Return the (x, y) coordinate for the center point of the cell that contains the specified text.  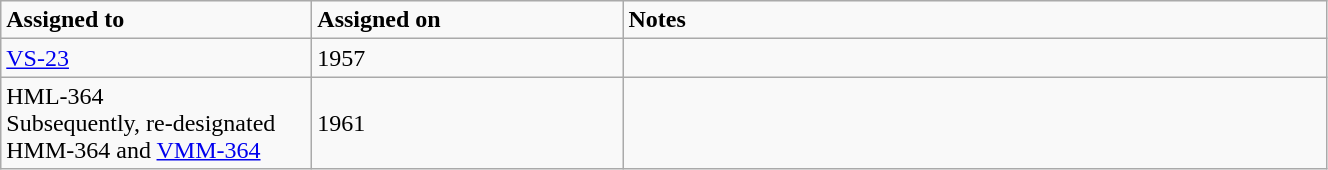
HML-364Subsequently, re-designated HMM-364 and VMM-364 (156, 123)
Notes (975, 20)
Assigned to (156, 20)
1957 (468, 58)
1961 (468, 123)
Assigned on (468, 20)
VS-23 (156, 58)
